Find where the given text appears and provide that cell's center as [x, y] coordinate. 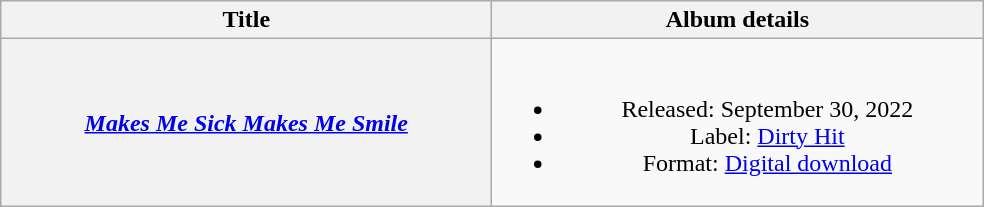
Album details [738, 20]
Makes Me Sick Makes Me Smile [246, 122]
Released: September 30, 2022Label: Dirty HitFormat: Digital download [738, 122]
Title [246, 20]
